Extract the [x, y] coordinate from the center of the cell holding the provided text.  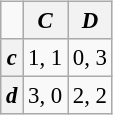
0, 3 [90, 58]
d [12, 96]
1, 1 [46, 58]
D [90, 21]
c [12, 58]
3, 0 [46, 96]
C [46, 21]
2, 2 [90, 96]
